Pinpoint the cell where the given text exists, returning its [x, y] midpoint coordinate. 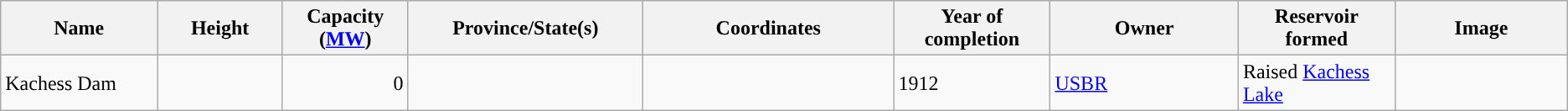
Height [220, 29]
Province/State(s) [526, 29]
Coordinates [769, 29]
0 [345, 82]
Capacity (MW) [345, 29]
Kachess Dam [79, 82]
Owner [1144, 29]
Reservoir formed [1317, 29]
Year of completion [972, 29]
1912 [972, 82]
Name [79, 29]
Image [1481, 29]
Raised Kachess Lake [1317, 82]
USBR [1144, 82]
